Identify which cell holds the provided text, then report its [X, Y] central coordinate. 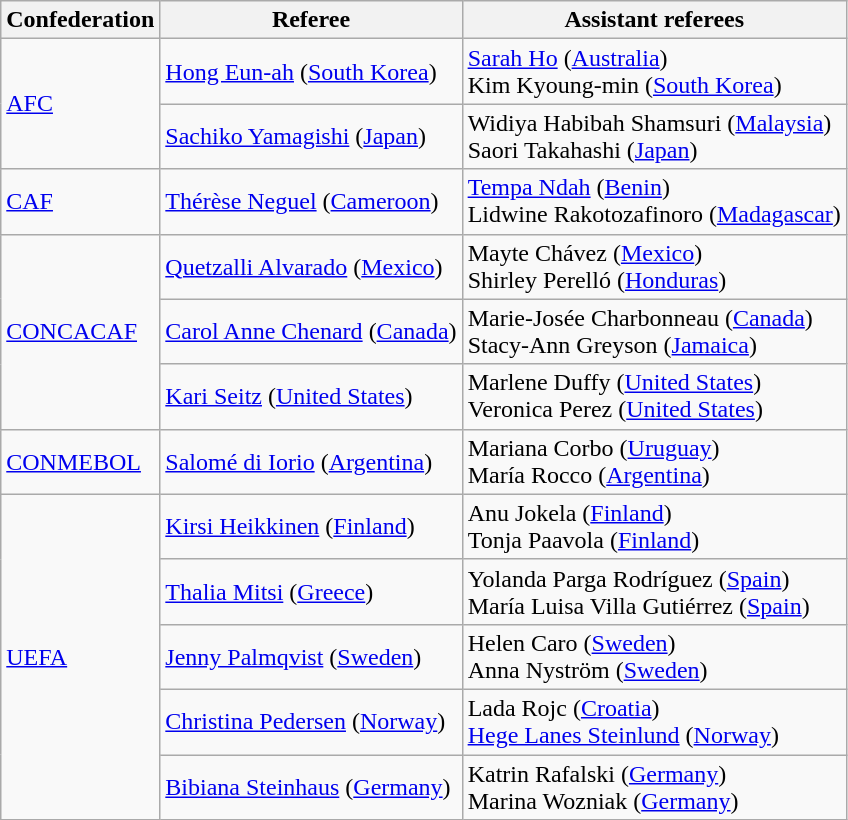
Yolanda Parga Rodríguez (Spain)María Luisa Villa Gutiérrez (Spain) [654, 592]
Jenny Palmqvist (Sweden) [311, 656]
Bibiana Steinhaus (Germany) [311, 786]
Lada Rojc (Croatia)Hege Lanes Steinlund (Norway) [654, 722]
Christina Pedersen (Norway) [311, 722]
Referee [311, 20]
Hong Eun-ah (South Korea) [311, 72]
Helen Caro (Sweden)Anna Nyström (Sweden) [654, 656]
Confederation [80, 20]
Salomé di Iorio (Argentina) [311, 462]
Marlene Duffy (United States)Veronica Perez (United States) [654, 396]
Quetzalli Alvarado (Mexico) [311, 266]
CONCACAF [80, 332]
Kari Seitz (United States) [311, 396]
Thérèse Neguel (Cameroon) [311, 202]
CAF [80, 202]
Katrin Rafalski (Germany)Marina Wozniak (Germany) [654, 786]
AFC [80, 104]
Sachiko Yamagishi (Japan) [311, 136]
Marie-Josée Charbonneau (Canada)Stacy-Ann Greyson (Jamaica) [654, 332]
Assistant referees [654, 20]
UEFA [80, 656]
Tempa Ndah (Benin)Lidwine Rakotozafinoro (Madagascar) [654, 202]
Kirsi Heikkinen (Finland) [311, 526]
Carol Anne Chenard (Canada) [311, 332]
Widiya Habibah Shamsuri (Malaysia)Saori Takahashi (Japan) [654, 136]
Thalia Mitsi (Greece) [311, 592]
CONMEBOL [80, 462]
Mayte Chávez (Mexico)Shirley Perelló (Honduras) [654, 266]
Anu Jokela (Finland)Tonja Paavola (Finland) [654, 526]
Sarah Ho (Australia)Kim Kyoung-min (South Korea) [654, 72]
Mariana Corbo (Uruguay)María Rocco (Argentina) [654, 462]
